Extract the (X, Y) coordinate from the center of the cell holding the provided text.  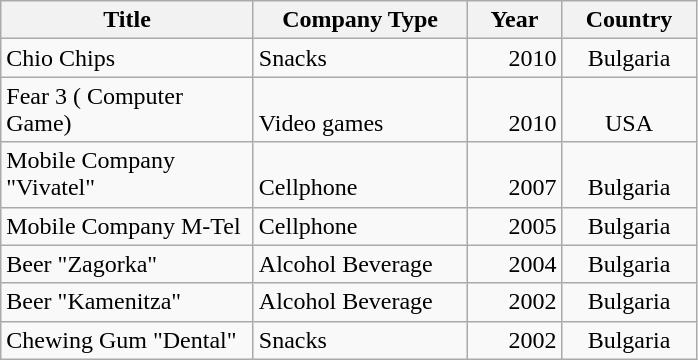
Chio Chips (128, 58)
2007 (514, 174)
Year (514, 20)
Mobile Company M-Tel (128, 226)
Country (629, 20)
Beer "Zagorka" (128, 264)
Chewing Gum "Dental" (128, 340)
Title (128, 20)
Beer "Kamenitza" (128, 302)
USA (629, 110)
Video games (360, 110)
Mobile Company "Vivatel" (128, 174)
Company Type (360, 20)
2004 (514, 264)
Fear 3 ( Computer Game) (128, 110)
2005 (514, 226)
